Extract the (X, Y) coordinate from the center of the cell holding the provided text.  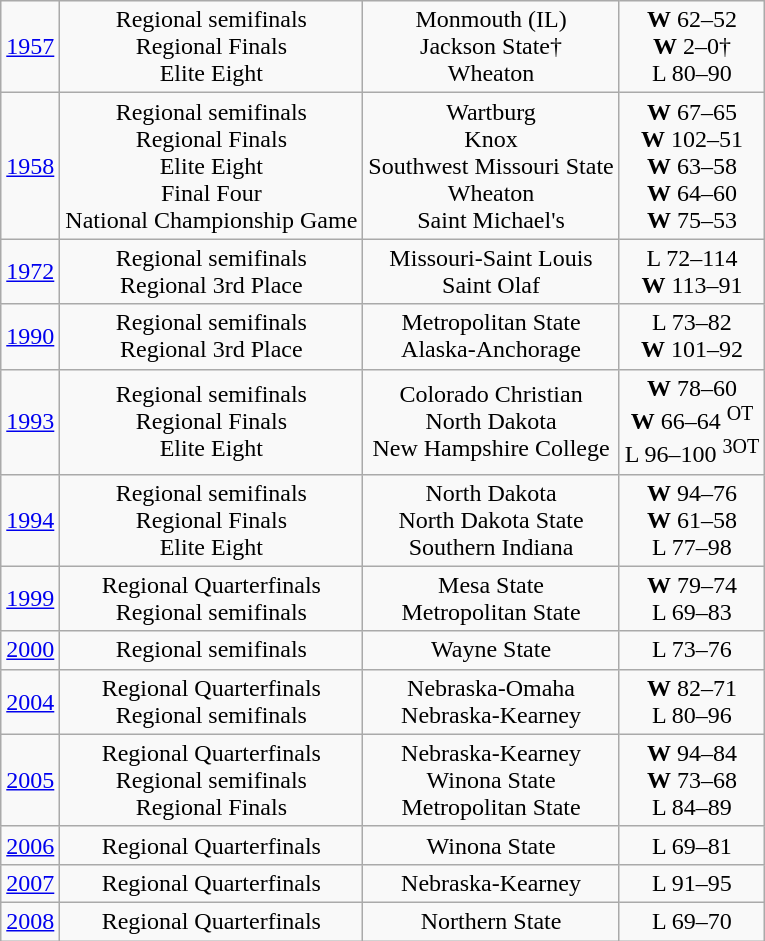
Northern State (491, 921)
L 72–114W 113–91 (692, 272)
2004 (30, 702)
1993 (30, 422)
WartburgKnoxSouthwest Missouri StateWheatonSaint Michael's (491, 166)
2006 (30, 845)
L 69–70 (692, 921)
1999 (30, 598)
L 73–76 (692, 650)
L 91–95 (692, 883)
W 94–84W 73–68L 84–89 (692, 780)
Colorado ChristianNorth DakotaNew Hampshire College (491, 422)
W 82–71L 80–96 (692, 702)
Missouri-Saint LouisSaint Olaf (491, 272)
W 67–65W 102–51W 63–58W 64–60W 75–53 (692, 166)
1990 (30, 336)
W 62–52W 2–0†L 80–90 (692, 47)
Metropolitan StateAlaska-Anchorage (491, 336)
W 79–74L 69–83 (692, 598)
1958 (30, 166)
L 69–81 (692, 845)
Mesa StateMetropolitan State (491, 598)
W 94–76W 61–58L 77–98 (692, 520)
2008 (30, 921)
Regional QuarterfinalsRegional semifinalsRegional Finals (212, 780)
2007 (30, 883)
W 78–60W 66–64 OTL 96–100 3OT (692, 422)
Monmouth (IL)Jackson State†Wheaton (491, 47)
1957 (30, 47)
1994 (30, 520)
Regional semifinalsRegional FinalsElite EightFinal FourNational Championship Game (212, 166)
2000 (30, 650)
2005 (30, 780)
L 73–82W 101–92 (692, 336)
Winona State (491, 845)
North DakotaNorth Dakota StateSouthern Indiana (491, 520)
Regional semifinals (212, 650)
Nebraska-OmahaNebraska-Kearney (491, 702)
1972 (30, 272)
Wayne State (491, 650)
Nebraska-KearneyWinona StateMetropolitan State (491, 780)
Nebraska-Kearney (491, 883)
